Pinpoint the cell where the given text exists, returning its [x, y] midpoint coordinate. 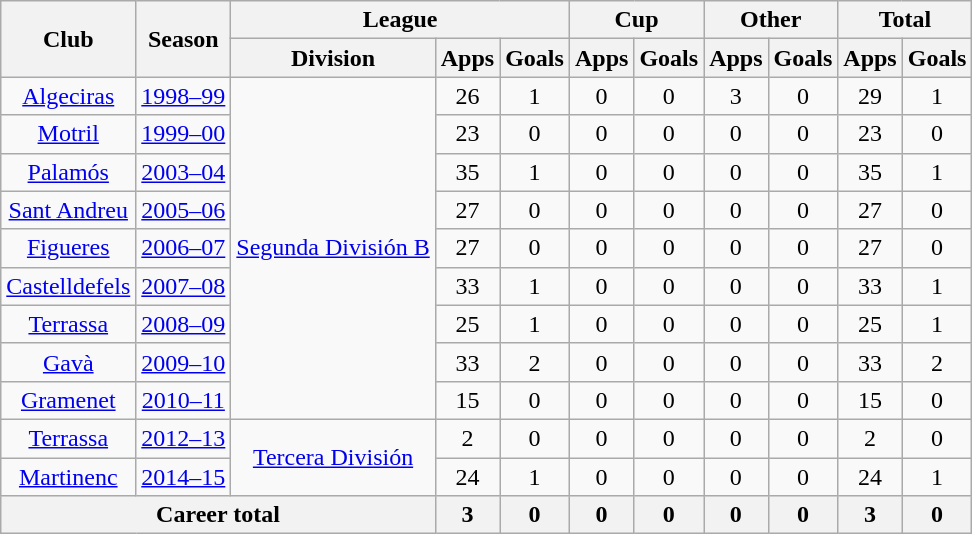
Motril [68, 134]
League [400, 20]
Season [184, 39]
Club [68, 39]
1998–99 [184, 96]
Career total [218, 515]
2003–04 [184, 172]
Gramenet [68, 400]
Martinenc [68, 477]
Algeciras [68, 96]
2012–13 [184, 438]
Palamós [68, 172]
Gavà [68, 362]
2006–07 [184, 248]
Sant Andreu [68, 210]
Division [333, 58]
1999–00 [184, 134]
29 [870, 96]
Tercera División [333, 457]
Segunda División B [333, 248]
Cup [636, 20]
2014–15 [184, 477]
Figueres [68, 248]
2007–08 [184, 286]
2008–09 [184, 324]
2009–10 [184, 362]
Other [771, 20]
Castelldefels [68, 286]
26 [467, 96]
2005–06 [184, 210]
2010–11 [184, 400]
Total [905, 20]
